Detect which cell encompasses the target text, then output its (X, Y) center coordinate. 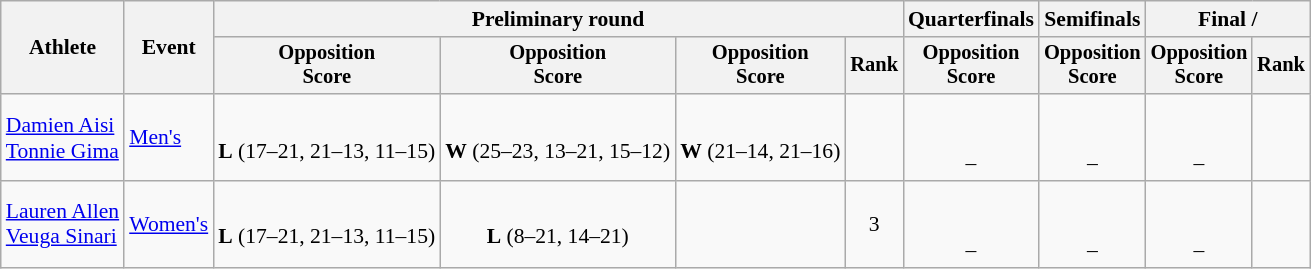
Lauren AllenVeuga Sinari (62, 224)
Quarterfinals (971, 19)
W (21–14, 21–16) (760, 138)
Preliminary round (558, 19)
Athlete (62, 48)
W (25–23, 13–21, 15–12) (558, 138)
Event (168, 48)
L (8–21, 14–21) (558, 224)
Semifinals (1092, 19)
Damien AisiTonnie Gima (62, 138)
Women's (168, 224)
Final / (1228, 19)
Men's (168, 138)
3 (874, 224)
